Locate the cell with the specified text and output its (X, Y) center coordinate. 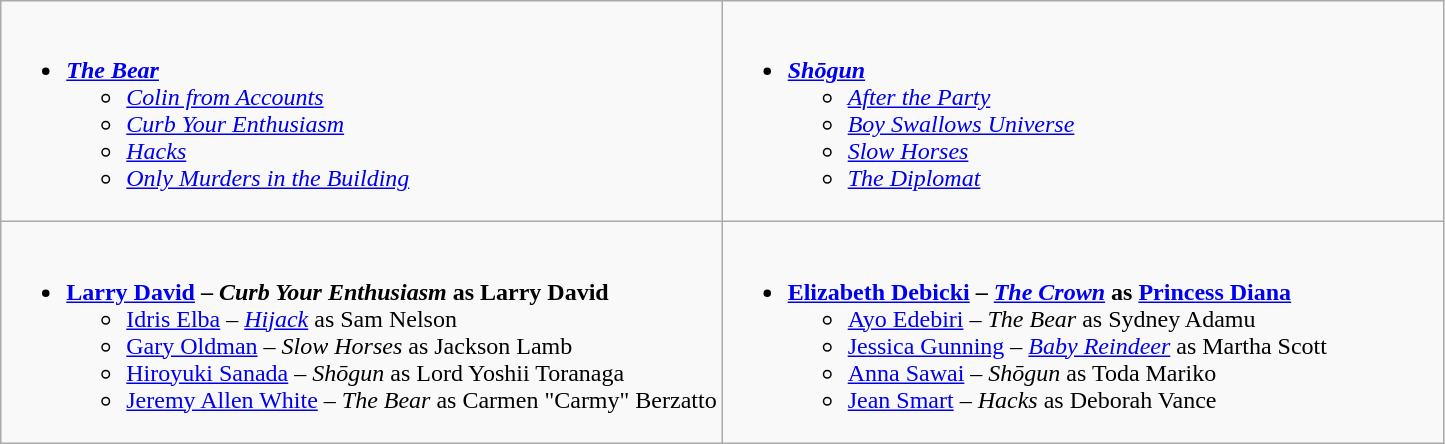
The BearColin from AccountsCurb Your EnthusiasmHacksOnly Murders in the Building (362, 112)
ShōgunAfter the PartyBoy Swallows UniverseSlow HorsesThe Diplomat (1082, 112)
